Output the [X, Y] coordinate of the center of the cell containing the given text.  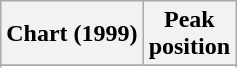
Peakposition [189, 34]
Chart (1999) [72, 34]
